Scan for the cell matching the given text and deliver its (x, y) coordinate at center. 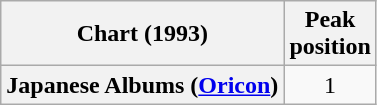
1 (330, 85)
Peak position (330, 34)
Japanese Albums (Oricon) (142, 85)
Chart (1993) (142, 34)
